Capture the cell that displays the provided text and extract its (X, Y) central coordinate. 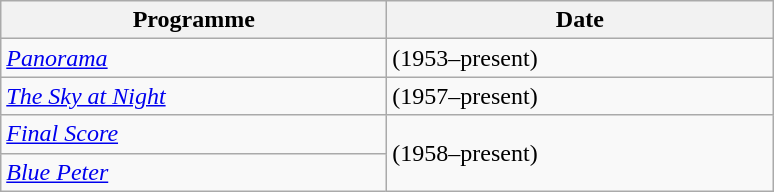
Final Score (194, 134)
(1953–present) (580, 58)
Blue Peter (194, 172)
Programme (194, 20)
Date (580, 20)
The Sky at Night (194, 96)
(1957–present) (580, 96)
(1958–present) (580, 153)
Panorama (194, 58)
